Extract the [x, y] coordinate from the center of the cell holding the provided text.  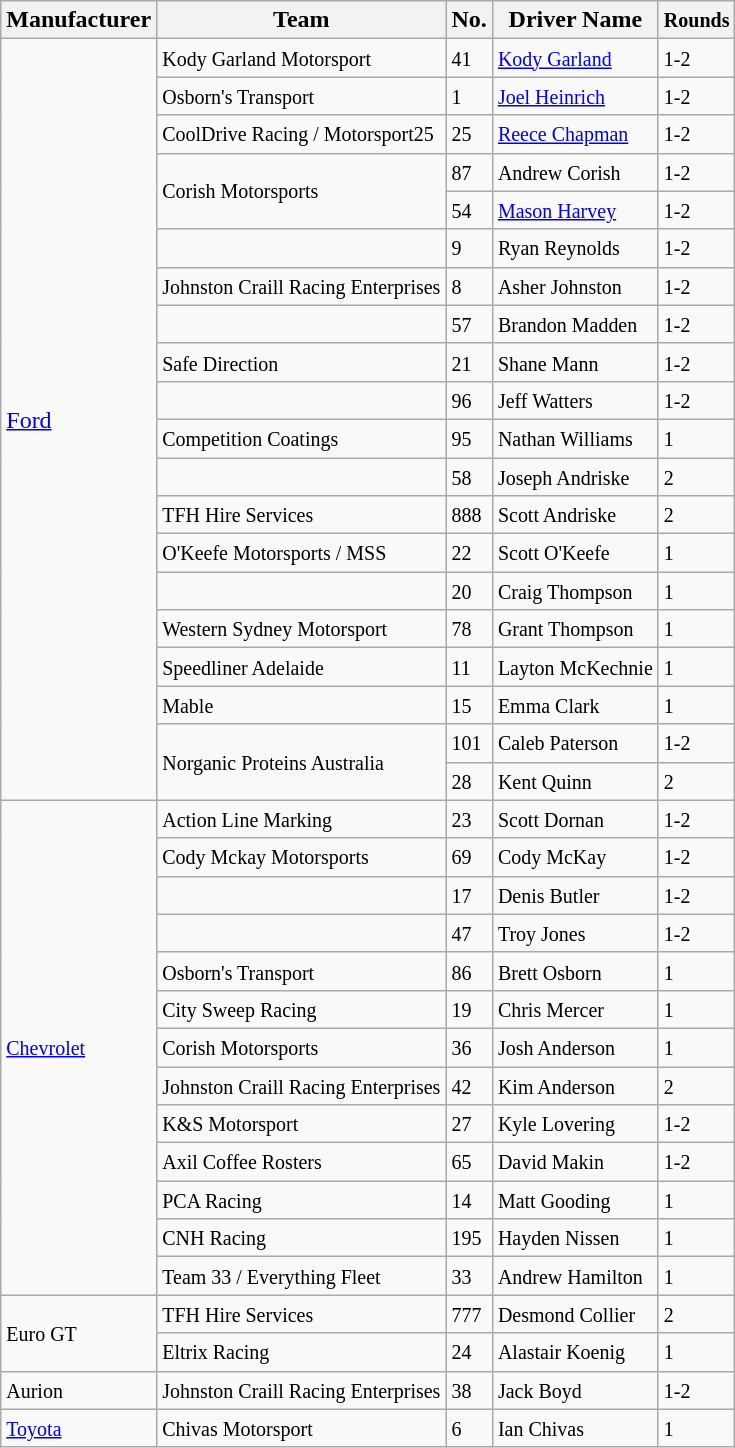
Kody Garland Motorsport [302, 58]
24 [469, 1352]
Andrew Corish [575, 172]
69 [469, 857]
6 [469, 1428]
K&S Motorsport [302, 1124]
Manufacturer [79, 20]
Kody Garland [575, 58]
41 [469, 58]
38 [469, 1390]
Kyle Lovering [575, 1124]
Ian Chivas [575, 1428]
Chris Mercer [575, 1009]
8 [469, 286]
58 [469, 477]
9 [469, 248]
Cody McKay [575, 857]
Competition Coatings [302, 438]
Desmond Collier [575, 1314]
Alastair Koenig [575, 1352]
Craig Thompson [575, 591]
Brandon Madden [575, 324]
Team [302, 20]
Nathan Williams [575, 438]
PCA Racing [302, 1200]
CoolDrive Racing / Motorsport25 [302, 134]
Reece Chapman [575, 134]
Joseph Andriske [575, 477]
777 [469, 1314]
Ryan Reynolds [575, 248]
Mable [302, 705]
888 [469, 515]
Andrew Hamilton [575, 1276]
23 [469, 819]
Asher Johnston [575, 286]
Euro GT [79, 1333]
17 [469, 895]
14 [469, 1200]
No. [469, 20]
Kim Anderson [575, 1085]
Emma Clark [575, 705]
Josh Anderson [575, 1047]
11 [469, 667]
Jack Boyd [575, 1390]
15 [469, 705]
Toyota [79, 1428]
96 [469, 400]
Scott Dornan [575, 819]
33 [469, 1276]
95 [469, 438]
Grant Thompson [575, 629]
21 [469, 362]
Norganic Proteins Australia [302, 762]
Aurion [79, 1390]
Shane Mann [575, 362]
Caleb Paterson [575, 743]
Scott O'Keefe [575, 553]
Rounds [696, 20]
47 [469, 933]
Jeff Watters [575, 400]
86 [469, 971]
Troy Jones [575, 933]
O'Keefe Motorsports / MSS [302, 553]
Team 33 / Everything Fleet [302, 1276]
65 [469, 1162]
Layton McKechnie [575, 667]
20 [469, 591]
28 [469, 781]
Scott Andriske [575, 515]
Denis Butler [575, 895]
Chevrolet [79, 1048]
22 [469, 553]
25 [469, 134]
CNH Racing [302, 1238]
57 [469, 324]
Eltrix Racing [302, 1352]
Kent Quinn [575, 781]
Mason Harvey [575, 210]
Safe Direction [302, 362]
36 [469, 1047]
David Makin [575, 1162]
19 [469, 1009]
Cody Mckay Motorsports [302, 857]
27 [469, 1124]
Joel Heinrich [575, 96]
Western Sydney Motorsport [302, 629]
78 [469, 629]
101 [469, 743]
Brett Osborn [575, 971]
42 [469, 1085]
City Sweep Racing [302, 1009]
54 [469, 210]
Matt Gooding [575, 1200]
Axil Coffee Rosters [302, 1162]
Driver Name [575, 20]
Speedliner Adelaide [302, 667]
Chivas Motorsport [302, 1428]
87 [469, 172]
Action Line Marking [302, 819]
Hayden Nissen [575, 1238]
195 [469, 1238]
Ford [79, 420]
